Detect which cell encompasses the target text, then output its [x, y] center coordinate. 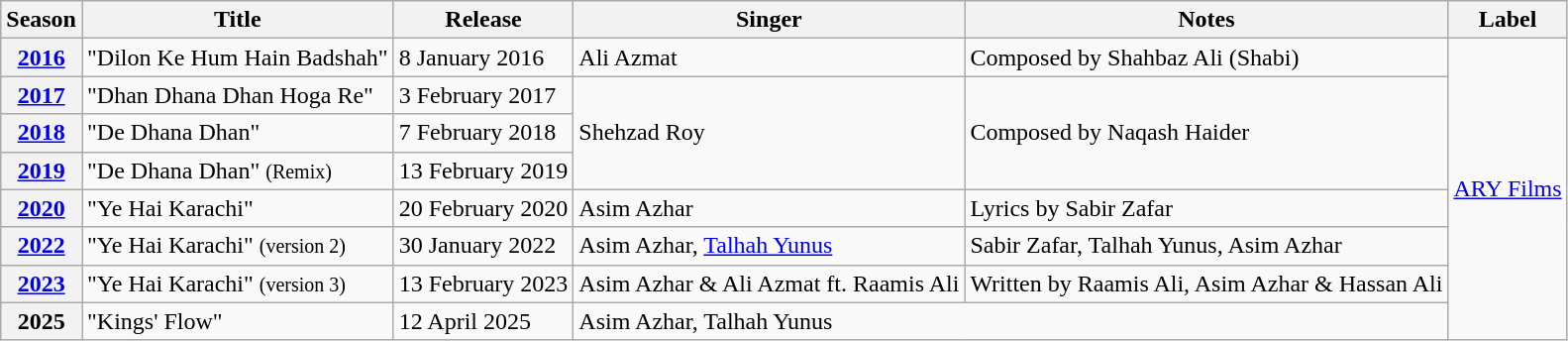
Title [238, 20]
Release [483, 20]
Lyrics by Sabir Zafar [1206, 208]
Season [42, 20]
Label [1508, 20]
"Ye Hai Karachi" (version 2) [238, 246]
2017 [42, 95]
8 January 2016 [483, 57]
2023 [42, 284]
2020 [42, 208]
Shehzad Roy [769, 133]
2019 [42, 170]
"Dilon Ke Hum Hain Badshah" [238, 57]
"Ye Hai Karachi" [238, 208]
Composed by Shahbaz Ali (Shabi) [1206, 57]
"De Dhana Dhan" (Remix) [238, 170]
7 February 2018 [483, 133]
Singer [769, 20]
Asim Azhar [769, 208]
20 February 2020 [483, 208]
13 February 2019 [483, 170]
"De Dhana Dhan" [238, 133]
"Ye Hai Karachi" (version 3) [238, 284]
"Dhan Dhana Dhan Hoga Re" [238, 95]
13 February 2023 [483, 284]
Asim Azhar & Ali Azmat ft. Raamis Ali [769, 284]
"Kings' Flow" [238, 321]
2025 [42, 321]
Written by Raamis Ali, Asim Azhar & Hassan Ali [1206, 284]
ARY Films [1508, 189]
30 January 2022 [483, 246]
Composed by Naqash Haider [1206, 133]
Notes [1206, 20]
Ali Azmat [769, 57]
12 April 2025 [483, 321]
2016 [42, 57]
2018 [42, 133]
2022 [42, 246]
Sabir Zafar, Talhah Yunus, Asim Azhar [1206, 246]
3 February 2017 [483, 95]
